Return (x, y) of the center of cell containing provided text 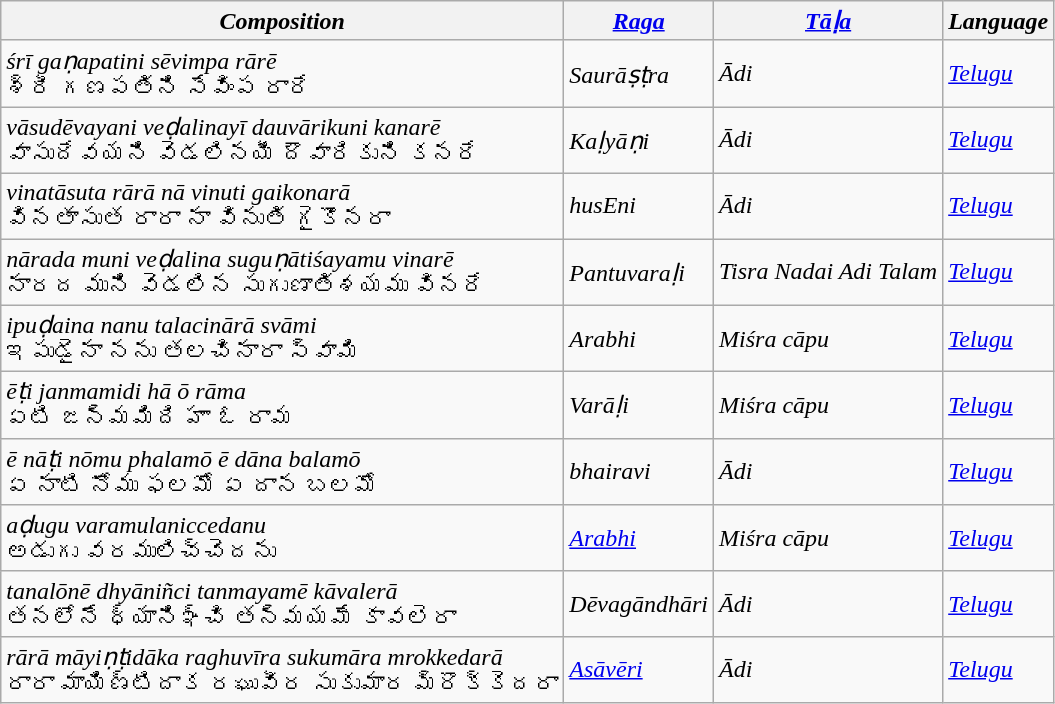
Varāḷi (639, 406)
bhairavi (639, 472)
vinatāsuta rārā nā vinuti gaikonarā వినతాసుత రారా నా వినుతి గైకొనరా (282, 206)
Kaḷyāṇi (639, 140)
Pantuvaraḷi (639, 272)
husEni (639, 206)
Raga (639, 21)
Tāḷa (828, 21)
aḍugu varamulaniccedanu అడుగు వరములిచ్చెదను (282, 538)
śrī gaṇapatini sēvimpa rārē శ్రీ గణపతిని సేవింప రారే (282, 74)
tanalōnē dhyāniñci tanmayamē kāvalerā తనలోనే ధ్యానిఞ్చి తన్మయమే కావలెరా (282, 604)
nārada muni veḍalina suguṇātiśayamu vinarē నారద ముని వెడలిన సుగుణాతిశయము వినరే (282, 272)
ipuḍaina nanu talacinārā svāmi ఇపుడైనా నను తలచినారా స్వామి (282, 338)
rārā māyiṇṭidāka raghuvīra sukumāra mrokkedarāరారా మాయిణ్టిదాక రఘువీర సుకుమార మ్రొక్కెదరా (282, 670)
Language (998, 21)
Saurāṣṭra (639, 74)
Dēvagāndhāri (639, 604)
Asāvēri (639, 670)
Composition (282, 21)
ēṭi janmamidi hā ō rāma ఏటి జన్మమిది హా ఓ రామ (282, 406)
Tisra Nadai Adi Talam (828, 272)
vāsudēvayani veḍalinayī dauvārikuni kanarē వాసుదేవయని వెడలినయీ దౌవారికుని కనరే (282, 140)
ē nāṭi nōmu phalamō ē dāna balamō ఏ నాటి నోము ఫలమో ఏ దాన బలమో (282, 472)
